Find where the given text appears and provide that cell's center as [x, y] coordinate. 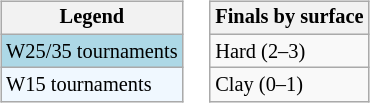
Legend [92, 18]
W25/35 tournaments [92, 51]
Clay (0–1) [289, 85]
Hard (2–3) [289, 51]
Finals by surface [289, 18]
W15 tournaments [92, 85]
